Output the (X, Y) coordinate of the center of the cell containing the given text.  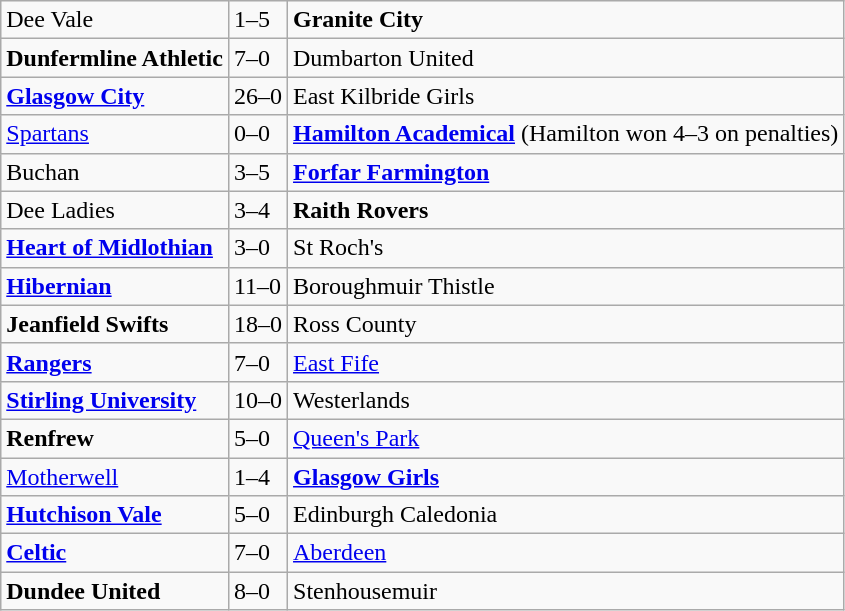
Motherwell (115, 477)
Rangers (115, 362)
Ross County (566, 324)
Hibernian (115, 286)
Edinburgh Caledonia (566, 515)
Aberdeen (566, 553)
10–0 (258, 400)
Buchan (115, 172)
Dee Vale (115, 20)
1–4 (258, 477)
3–4 (258, 210)
3–5 (258, 172)
Renfrew (115, 438)
Dunfermline Athletic (115, 58)
Granite City (566, 20)
Celtic (115, 553)
Forfar Farmington (566, 172)
26–0 (258, 96)
18–0 (258, 324)
East Kilbride Girls (566, 96)
Glasgow City (115, 96)
0–0 (258, 134)
St Roch's (566, 248)
Heart of Midlothian (115, 248)
3–0 (258, 248)
Spartans (115, 134)
Glasgow Girls (566, 477)
1–5 (258, 20)
East Fife (566, 362)
Westerlands (566, 400)
Dumbarton United (566, 58)
Boroughmuir Thistle (566, 286)
Queen's Park (566, 438)
11–0 (258, 286)
Hamilton Academical (Hamilton won 4–3 on penalties) (566, 134)
Dee Ladies (115, 210)
Jeanfield Swifts (115, 324)
Raith Rovers (566, 210)
8–0 (258, 591)
Dundee United (115, 591)
Stirling University (115, 400)
Stenhousemuir (566, 591)
Hutchison Vale (115, 515)
